Pinpoint the cell where the given text exists, returning its [x, y] midpoint coordinate. 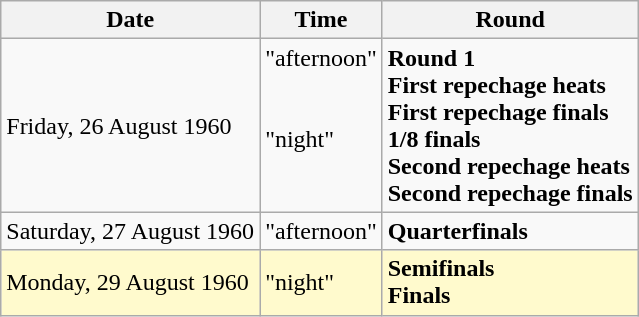
Friday, 26 August 1960 [130, 126]
"afternoon" [322, 231]
"night" [322, 282]
Time [322, 20]
Monday, 29 August 1960 [130, 282]
Date [130, 20]
SemifinalsFinals [510, 282]
Saturday, 27 August 1960 [130, 231]
Quarterfinals [510, 231]
Round [510, 20]
Round 1First repechage heatsFirst repechage finals1/8 finalsSecond repechage heatsSecond repechage finals [510, 126]
"afternoon" "night" [322, 126]
